Provide the (X, Y) coordinate of the cell's center where the given text is located.  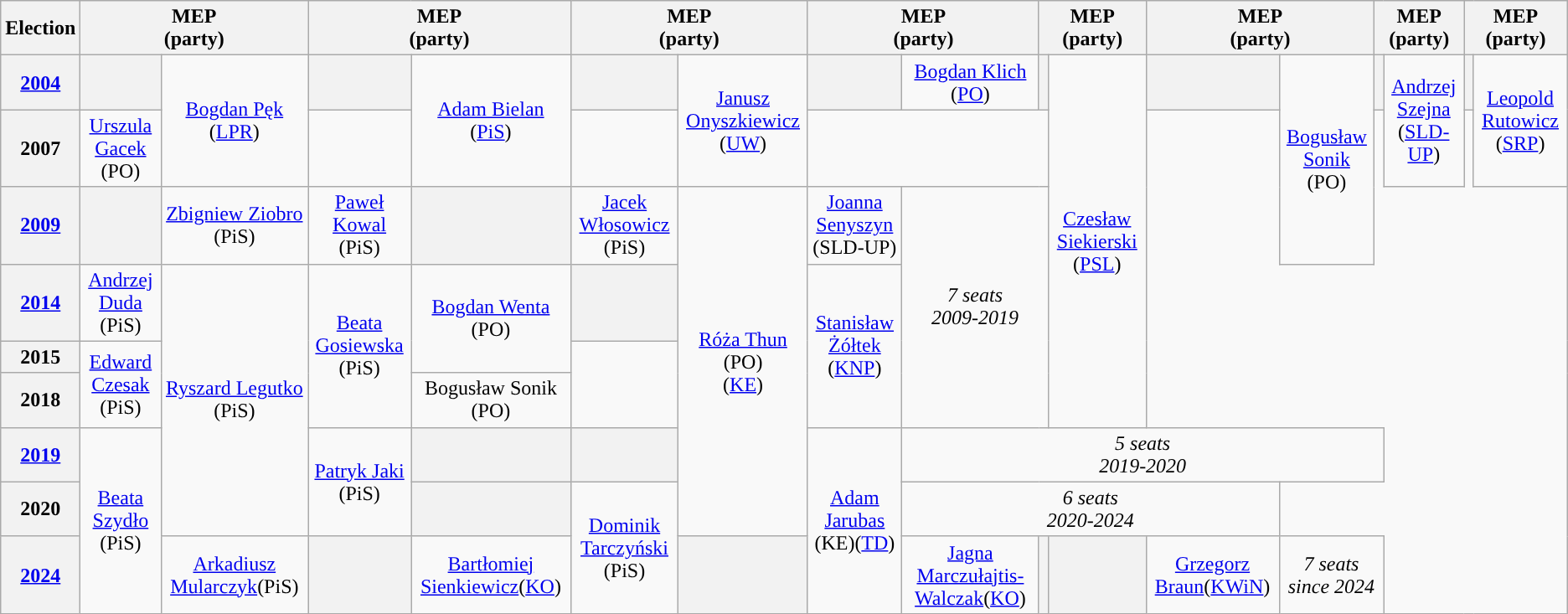
2014 (40, 302)
Róża Thun(PO)(KE) (744, 362)
Dominik Tarczyński(PiS) (624, 548)
2024 (40, 575)
2004 (40, 82)
Arkadiusz Mularczyk(PiS) (235, 575)
Andrzej Duda(PiS) (121, 302)
Bogdan Wenta(PO) (491, 318)
Adam Bielan(PiS) (491, 121)
Edward Czesak(PiS) (121, 384)
Leopold Rutowicz(SRP) (1520, 121)
Bogdan Pęk(LPR) (235, 121)
5 seats2019-2020 (1142, 454)
Jagna Marczułajtis-Walczak(KO) (970, 575)
Beata Gosiewska(PiS) (360, 345)
Czesław Siekierski(PSL) (1097, 241)
2007 (40, 148)
Joanna Senyszyn(SLD-UP) (854, 225)
Jacek Włosowicz(PiS) (624, 225)
Andrzej Szejna(SLD-UP) (1424, 121)
7 seatssince 2024 (1332, 575)
2009 (40, 225)
2020 (40, 509)
2019 (40, 454)
6 seats2020-2024 (1091, 509)
Bogdan Klich(PO) (970, 82)
Urszula Gacek(PO) (121, 148)
Zbigniew Ziobro(PiS) (235, 225)
7 seats2009-2019 (975, 307)
Stanisław Żółtek(KNP) (854, 345)
Bartłomiej Sienkiewicz(KO) (491, 575)
Janusz Onyszkiewicz(UW) (744, 121)
Grzegorz Braun(KWiN) (1213, 575)
2018 (40, 400)
Election (40, 28)
2015 (40, 357)
Adam Jarubas(KE)(TD) (854, 520)
Paweł Kowal(PiS) (360, 225)
Ryszard Legutko(PiS) (235, 400)
Patryk Jaki(PiS) (360, 482)
Beata Szydło(PiS) (121, 520)
